Scan for the cell matching the given text and deliver its [X, Y] coordinate at center. 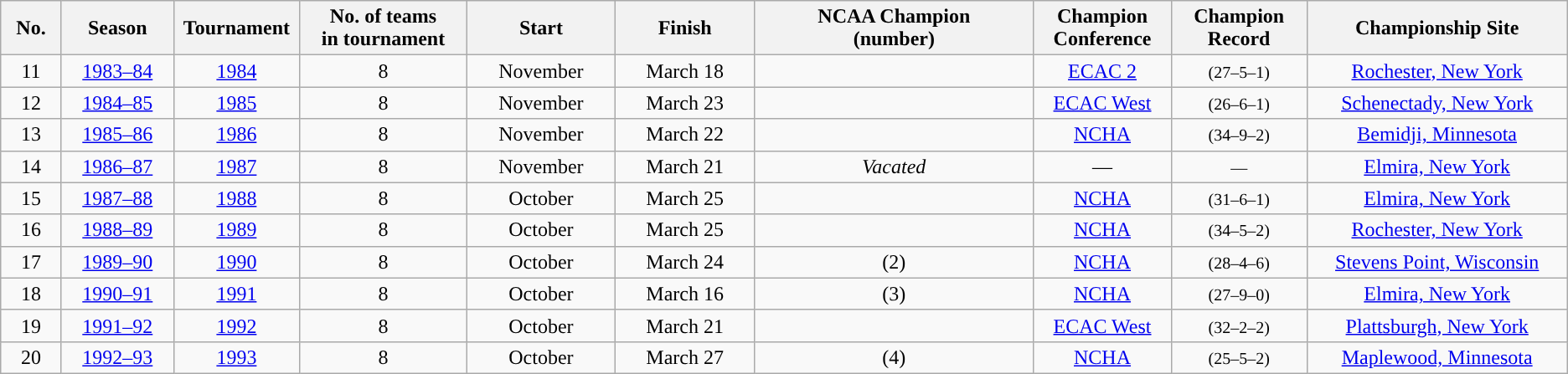
1986 [236, 135]
(32–2–2) [1239, 325]
March 16 [684, 294]
(28–4–6) [1239, 262]
1985–86 [117, 135]
March 22 [684, 135]
Plattsburgh, New York [1437, 325]
15 [32, 198]
1986–87 [117, 167]
(2) [895, 262]
NCAA Champion(number) [895, 28]
1984–85 [117, 103]
1993 [236, 357]
16 [32, 230]
13 [32, 135]
(34–9–2) [1239, 135]
(25–5–2) [1239, 357]
(4) [895, 357]
ECAC 2 [1102, 71]
March 24 [684, 262]
1991 [236, 294]
1983–84 [117, 71]
Bemidji, Minnesota [1437, 135]
ChampionConference [1102, 28]
Championship Site [1437, 28]
Tournament [236, 28]
March 27 [684, 357]
18 [32, 294]
Maplewood, Minnesota [1437, 357]
(26–6–1) [1239, 103]
1992–93 [117, 357]
No. of teamsin tournament [384, 28]
Finish [684, 28]
1987 [236, 167]
Start [541, 28]
1984 [236, 71]
Stevens Point, Wisconsin [1437, 262]
1988–89 [117, 230]
(31–6–1) [1239, 198]
1989 [236, 230]
Vacated [895, 167]
20 [32, 357]
1985 [236, 103]
(34–5–2) [1239, 230]
1990–91 [117, 294]
1989–90 [117, 262]
1987–88 [117, 198]
March 23 [684, 103]
(27–9–0) [1239, 294]
1990 [236, 262]
(27–5–1) [1239, 71]
1992 [236, 325]
14 [32, 167]
(3) [895, 294]
12 [32, 103]
Schenectady, New York [1437, 103]
19 [32, 325]
ChampionRecord [1239, 28]
1991–92 [117, 325]
March 18 [684, 71]
17 [32, 262]
1988 [236, 198]
11 [32, 71]
Season [117, 28]
No. [32, 28]
